Identify which cell holds the provided text, then report its (X, Y) central coordinate. 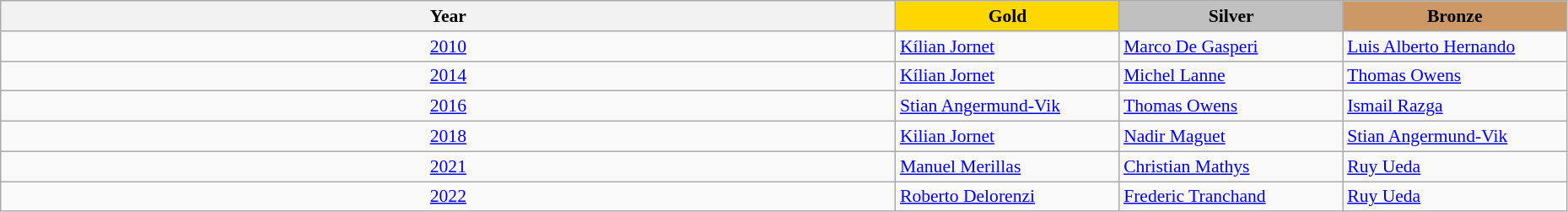
2014 (449, 76)
Bronze (1454, 16)
2021 (449, 166)
Gold (1007, 16)
Michel Lanne (1231, 76)
Kilian Jornet (1007, 137)
Marco De Gasperi (1231, 46)
2022 (449, 197)
Silver (1231, 16)
Manuel Merillas (1007, 166)
Frederic Tranchand (1231, 197)
Roberto Delorenzi (1007, 197)
Year (449, 16)
Luis Alberto Hernando (1454, 46)
2016 (449, 106)
2018 (449, 137)
Ismail Razga (1454, 106)
Nadir Maguet (1231, 137)
2010 (449, 46)
Christian Mathys (1231, 166)
